Identify which cell holds the provided text, then report its [x, y] central coordinate. 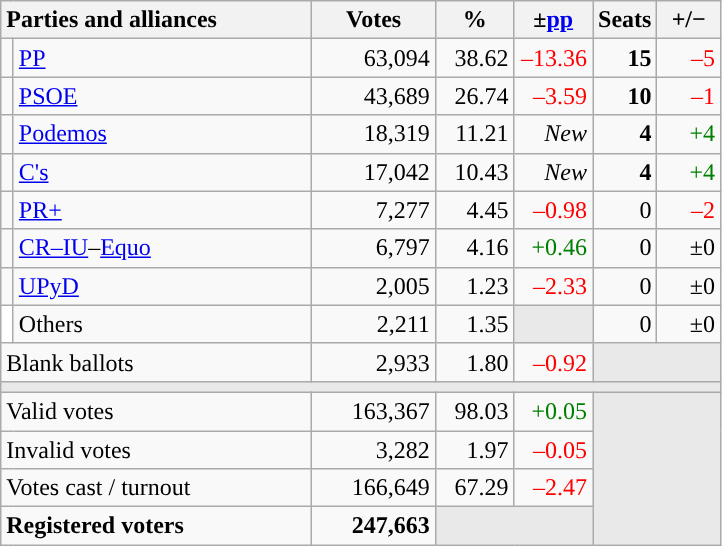
% [474, 20]
7,277 [374, 210]
Others [162, 324]
–1 [689, 96]
38.62 [474, 58]
Parties and alliances [156, 20]
2,005 [374, 286]
–0.98 [554, 210]
166,649 [374, 488]
Invalid votes [156, 449]
Votes cast / turnout [156, 488]
10 [624, 96]
4.45 [474, 210]
163,367 [374, 411]
+/− [689, 20]
67.29 [474, 488]
–0.05 [554, 449]
18,319 [374, 134]
63,094 [374, 58]
–2 [689, 210]
C's [162, 172]
15 [624, 58]
–3.59 [554, 96]
–2.33 [554, 286]
+0.46 [554, 248]
CR–IU–Equo [162, 248]
Seats [624, 20]
Valid votes [156, 411]
Registered voters [156, 526]
98.03 [474, 411]
43,689 [374, 96]
17,042 [374, 172]
UPyD [162, 286]
±pp [554, 20]
1.23 [474, 286]
1.35 [474, 324]
Blank ballots [156, 362]
Votes [374, 20]
3,282 [374, 449]
2,211 [374, 324]
11.21 [474, 134]
2,933 [374, 362]
+0.05 [554, 411]
–2.47 [554, 488]
PP [162, 58]
10.43 [474, 172]
–0.92 [554, 362]
Podemos [162, 134]
6,797 [374, 248]
26.74 [474, 96]
4.16 [474, 248]
247,663 [374, 526]
1.80 [474, 362]
–13.36 [554, 58]
PSOE [162, 96]
PR+ [162, 210]
–5 [689, 58]
1.97 [474, 449]
